Locate the cell with the specified text and output its (x, y) center coordinate. 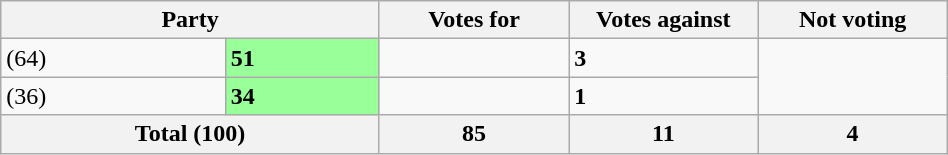
Total (100) (190, 134)
4 (852, 134)
Votes against (664, 20)
(36) (113, 96)
3 (664, 58)
34 (302, 96)
(64) (113, 58)
Party (190, 20)
Votes for (474, 20)
Not voting (852, 20)
1 (664, 96)
51 (302, 58)
11 (664, 134)
85 (474, 134)
